Output the [X, Y] coordinate of the center of the cell containing the given text.  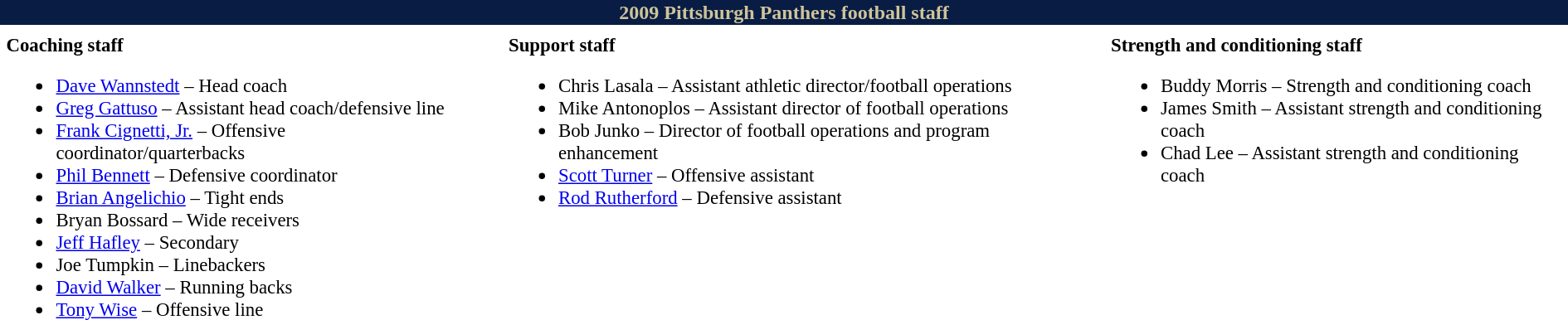
2009 Pittsburgh Panthers football staff [784, 12]
